Return the [x, y] coordinate for the center point of the cell that contains the specified text.  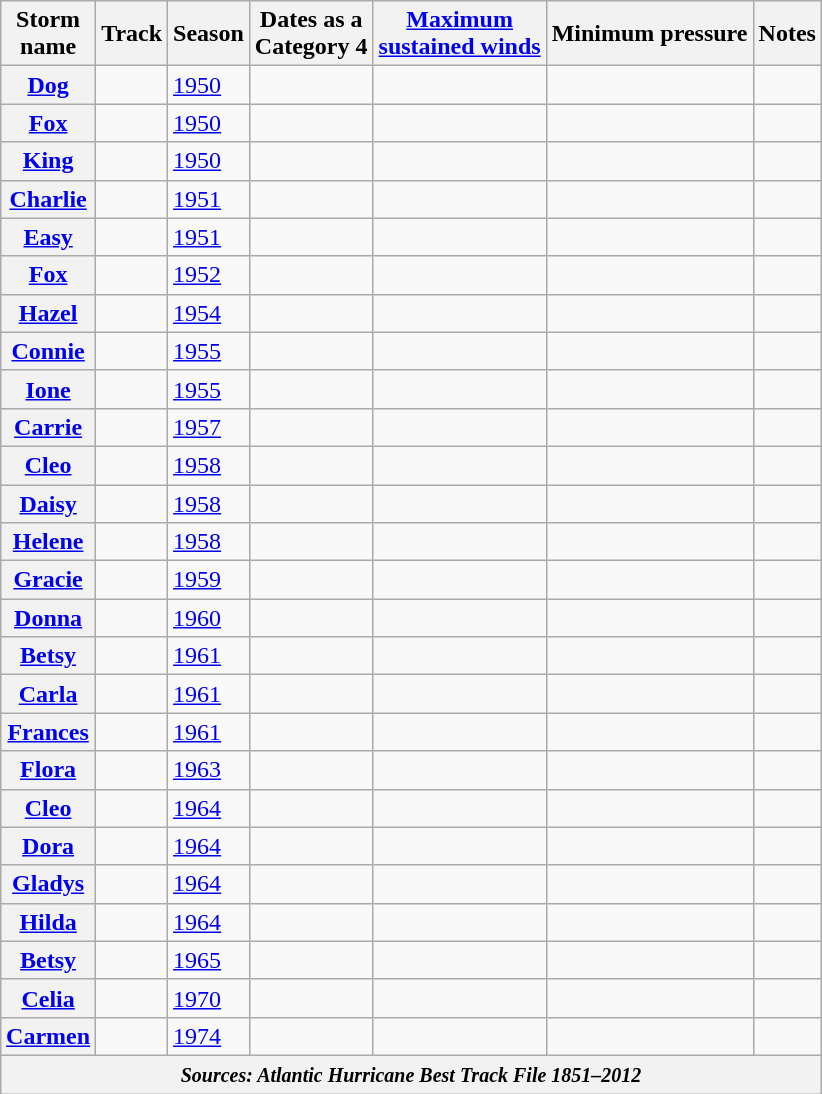
Celia [48, 998]
Sources: Atlantic Hurricane Best Track File 1851–2012 [412, 1074]
1954 [209, 313]
1974 [209, 1036]
Notes [787, 34]
Hilda [48, 922]
Donna [48, 618]
Stormname [48, 34]
1957 [209, 427]
Dates as aCategory 4 [311, 34]
Flora [48, 770]
Charlie [48, 199]
Track [132, 34]
Dora [48, 846]
King [48, 161]
Dog [48, 85]
1959 [209, 580]
Hazel [48, 313]
1963 [209, 770]
Frances [48, 732]
1960 [209, 618]
1970 [209, 998]
Gracie [48, 580]
Carmen [48, 1036]
Maximumsustained winds [460, 34]
Connie [48, 351]
Carla [48, 694]
Ione [48, 389]
Minimum pressure [650, 34]
Helene [48, 542]
1952 [209, 275]
Gladys [48, 884]
Daisy [48, 503]
1965 [209, 960]
Season [209, 34]
Carrie [48, 427]
Easy [48, 237]
